Scan for the cell matching the given text and deliver its (x, y) coordinate at center. 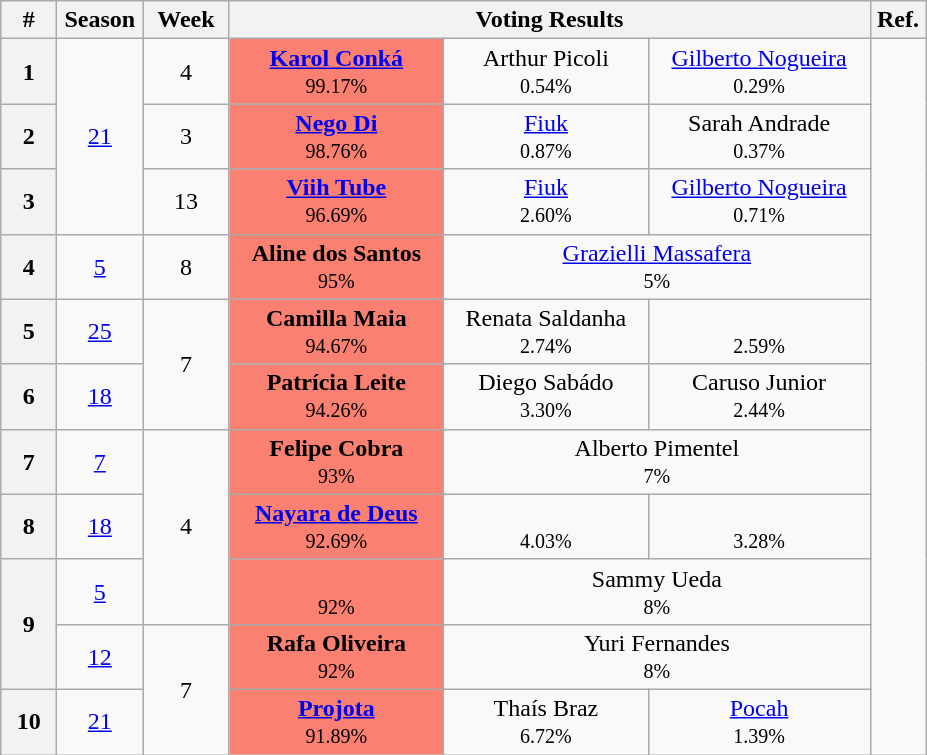
Yuri Fernandes8% (657, 656)
13 (186, 202)
Week (186, 20)
Voting Results (550, 20)
6 (29, 396)
2 (29, 136)
Nayara de Deus92.69% (336, 526)
Projota91.89% (336, 722)
12 (100, 656)
1 (29, 72)
Fiuk2.60% (546, 202)
Gilberto Nogueira0.71% (759, 202)
Sammy Ueda8% (657, 592)
4.03% (546, 526)
Pocah1.39% (759, 722)
2.59% (759, 332)
Karol Conká99.17% (336, 72)
Renata Saldanha2.74% (546, 332)
92% (336, 592)
Camilla Maia94.67% (336, 332)
Ref. (898, 20)
Season (100, 20)
25 (100, 332)
Diego Sabádo3.30% (546, 396)
Arthur Picoli0.54% (546, 72)
# (29, 20)
3.28% (759, 526)
Fiuk0.87% (546, 136)
10 (29, 722)
Alberto Pimentel7% (657, 462)
Nego Di98.76% (336, 136)
Sarah Andrade0.37% (759, 136)
Caruso Junior2.44% (759, 396)
Viih Tube96.69% (336, 202)
Thaís Braz6.72% (546, 722)
9 (29, 624)
Grazielli Massafera5% (657, 266)
Felipe Cobra93% (336, 462)
Patrícia Leite94.26% (336, 396)
Gilberto Nogueira0.29% (759, 72)
Aline dos Santos95% (336, 266)
Rafa Oliveira92% (336, 656)
